Scan for the cell matching the given text and deliver its [x, y] coordinate at center. 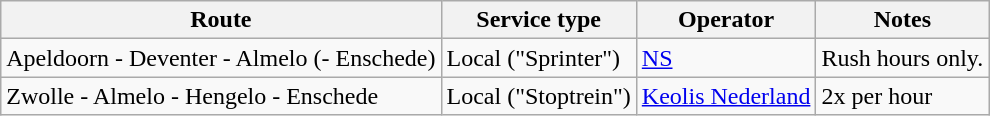
Operator [726, 20]
Apeldoorn - Deventer - Almelo (- Enschede) [221, 58]
Service type [538, 20]
Local ("Stoptrein") [538, 96]
Route [221, 20]
Rush hours only. [902, 58]
NS [726, 58]
Zwolle - Almelo - Hengelo - Enschede [221, 96]
2x per hour [902, 96]
Local ("Sprinter") [538, 58]
Notes [902, 20]
Keolis Nederland [726, 96]
